Provide the (X, Y) coordinate of the cell's center where the given text is located.  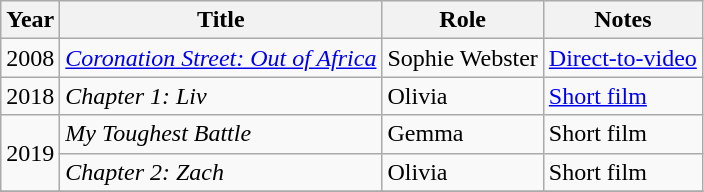
Role (462, 20)
2018 (30, 96)
Year (30, 20)
Title (221, 20)
Coronation Street: Out of Africa (221, 58)
2019 (30, 153)
Notes (622, 20)
Sophie Webster (462, 58)
2008 (30, 58)
Chapter 1: Liv (221, 96)
My Toughest Battle (221, 134)
Chapter 2: Zach (221, 172)
Direct-to-video (622, 58)
Gemma (462, 134)
